From the cell containing the given text, extract its center point as (X, Y) coordinate. 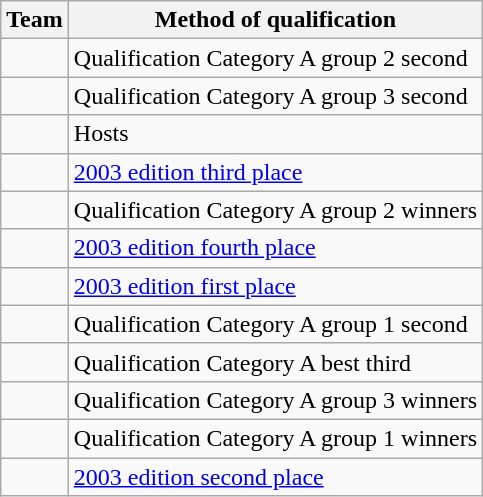
2003 edition first place (275, 286)
Qualification Category A group 1 second (275, 324)
2003 edition fourth place (275, 248)
2003 edition third place (275, 172)
Qualification Category A group 3 winners (275, 400)
Qualification Category A best third (275, 362)
Qualification Category A group 2 winners (275, 210)
Qualification Category A group 2 second (275, 58)
Hosts (275, 134)
Qualification Category A group 1 winners (275, 438)
Method of qualification (275, 20)
Qualification Category A group 3 second (275, 96)
2003 edition second place (275, 477)
Team (35, 20)
